For the text-containing cell, return its midpoint in [x, y] coordinate format. 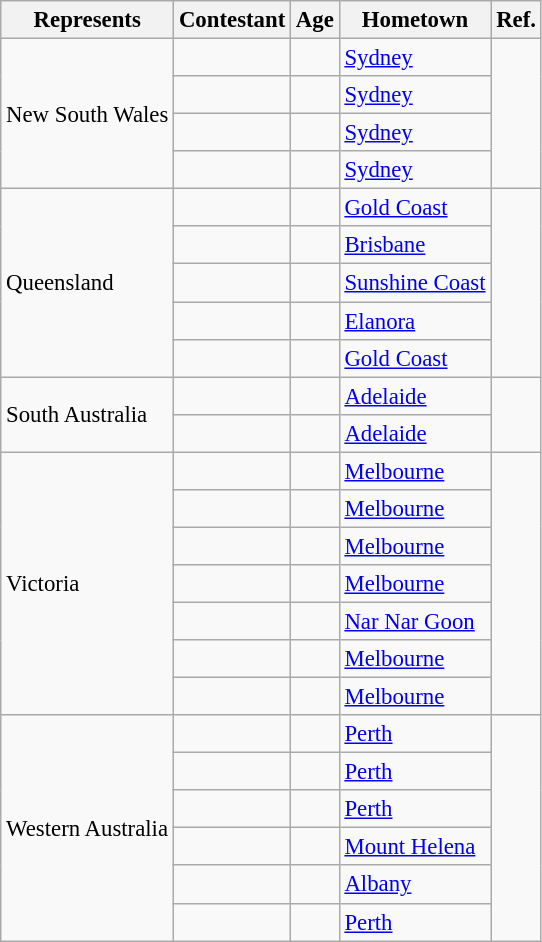
Age [316, 20]
South Australia [88, 414]
Western Australia [88, 828]
Hometown [415, 20]
Brisbane [415, 245]
Contestant [232, 20]
Represents [88, 20]
Queensland [88, 283]
New South Wales [88, 114]
Sunshine Coast [415, 283]
Ref. [516, 20]
Elanora [415, 321]
Mount Helena [415, 847]
Victoria [88, 584]
Nar Nar Goon [415, 621]
Albany [415, 885]
